Locate the cell with the specified text and output its (X, Y) center coordinate. 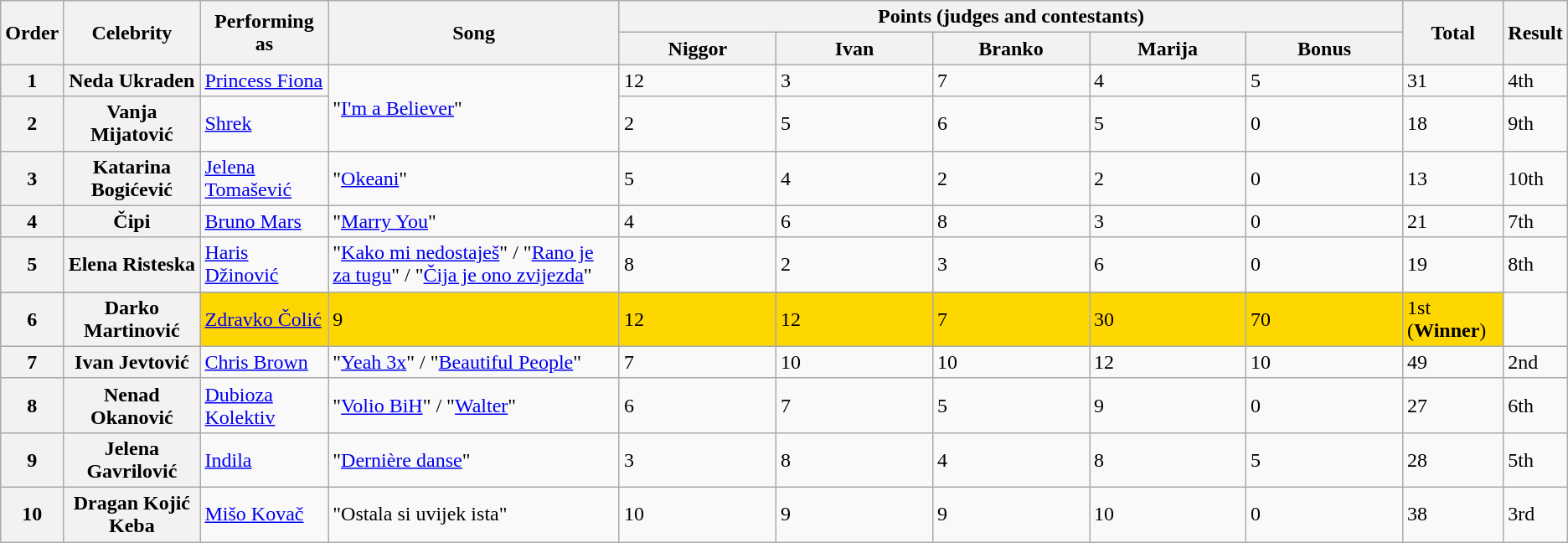
Dubioza Kolektiv (265, 406)
3rd (1535, 515)
19 (1453, 265)
Nenad Okanović (132, 406)
Result (1535, 33)
Darko Martinović (132, 318)
70 (1325, 318)
Čipi (132, 221)
"Okeani" (474, 178)
13 (1453, 178)
"Dernière danse" (474, 459)
Bruno Mars (265, 221)
38 (1453, 515)
"Volio BiH" / "Walter" (474, 406)
7th (1535, 221)
"Kako mi nedostaješ" / "Rano je za tugu" / "Čija je ono zvijezda" (474, 265)
10th (1535, 178)
"Yeah 3x" / "Beautiful People" (474, 362)
1st (Winner) (1453, 318)
Indila (265, 459)
30 (1168, 318)
6th (1535, 406)
5th (1535, 459)
Elena Risteska (132, 265)
Song (474, 33)
4th (1535, 80)
Chris Brown (265, 362)
Bonus (1325, 49)
Haris Džinović (265, 265)
Performing as (265, 33)
Jelena Gavrilović (132, 459)
27 (1453, 406)
Zdravko Čolić (265, 318)
Mišo Kovač (265, 515)
Princess Fiona (265, 80)
1 (32, 80)
Niggor (697, 49)
Ivan Jevtović (132, 362)
Dragan Kojić Keba (132, 515)
Jelena Tomašević (265, 178)
2nd (1535, 362)
Ivan (854, 49)
Order (32, 33)
Shrek (265, 124)
Neda Ukraden (132, 80)
Celebrity (132, 33)
Points (judges and contestants) (1010, 17)
"Ostala si uvijek ista" (474, 515)
21 (1453, 221)
Total (1453, 33)
"Marry You" (474, 221)
18 (1453, 124)
Marija (1168, 49)
"I'm a Believer" (474, 107)
49 (1453, 362)
31 (1453, 80)
Katarina Bogićević (132, 178)
Vanja Mijatović (132, 124)
Branko (1010, 49)
9th (1535, 124)
8th (1535, 265)
28 (1453, 459)
